Search for the cell housing the specified text and yield its (X, Y) center coordinate. 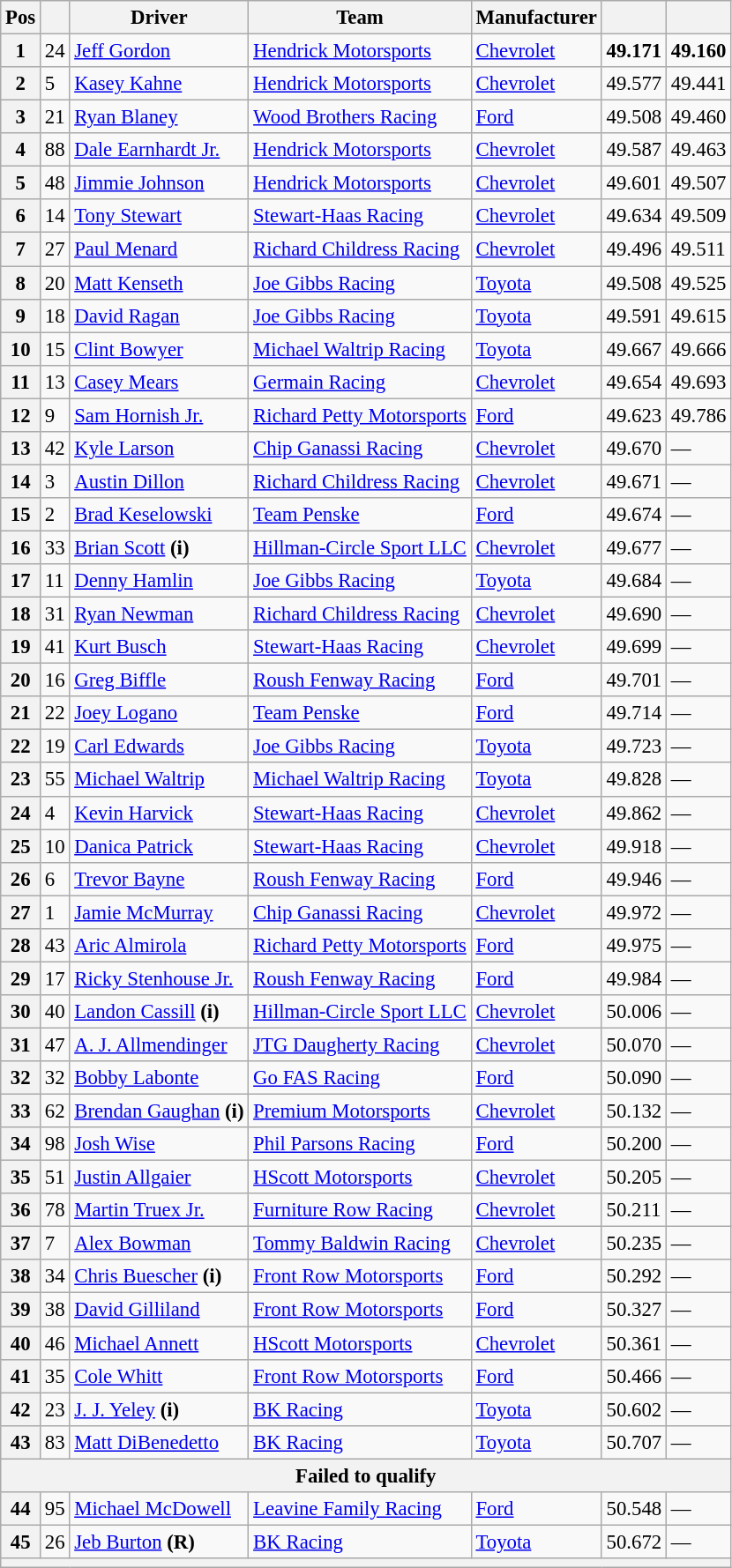
Failed to qualify (366, 1475)
47 (55, 1044)
50.132 (633, 1111)
28 (21, 946)
50.211 (633, 1210)
Brendan Gaughan (i) (159, 1111)
Trevor Bayne (159, 879)
49.714 (633, 713)
50.602 (633, 1409)
46 (55, 1343)
David Gilliland (159, 1310)
JTG Daugherty Racing (360, 1044)
50.548 (633, 1509)
50.200 (633, 1144)
50.707 (633, 1442)
Kurt Busch (159, 647)
Go FAS Racing (360, 1078)
Jimmie Johnson (159, 183)
49.946 (633, 879)
49.677 (633, 547)
49.975 (633, 946)
50.235 (633, 1244)
Kasey Kahne (159, 84)
Justin Allgaier (159, 1178)
49.507 (698, 183)
49.723 (633, 747)
49.525 (698, 283)
Greg Biffle (159, 680)
49.701 (633, 680)
36 (21, 1210)
50.361 (633, 1343)
49.667 (633, 349)
Jeff Gordon (159, 51)
49.615 (698, 316)
49.693 (698, 382)
Wood Brothers Racing (360, 117)
50.205 (633, 1178)
49.591 (633, 316)
8 (21, 283)
Manufacturer (536, 18)
50.070 (633, 1044)
Martin Truex Jr. (159, 1210)
49.786 (698, 415)
Dale Earnhardt Jr. (159, 150)
49.623 (633, 415)
98 (55, 1144)
Danica Patrick (159, 846)
Team (360, 18)
88 (55, 150)
49.460 (698, 117)
95 (55, 1509)
49.671 (633, 481)
Joey Logano (159, 713)
Tony Stewart (159, 216)
49.828 (633, 780)
Furniture Row Racing (360, 1210)
A. J. Allmendinger (159, 1044)
Michael McDowell (159, 1509)
29 (21, 978)
Michael Waltrip (159, 780)
49.577 (633, 84)
Josh Wise (159, 1144)
50.672 (633, 1542)
49.160 (698, 51)
49.972 (633, 912)
Leavine Family Racing (360, 1509)
Phil Parsons Racing (360, 1144)
J. J. Yeley (i) (159, 1409)
Bobby Labonte (159, 1078)
Brad Keselowski (159, 515)
50.090 (633, 1078)
62 (55, 1111)
45 (21, 1542)
Germain Racing (360, 382)
Jamie McMurray (159, 912)
Brian Scott (i) (159, 547)
50.292 (633, 1277)
78 (55, 1210)
Matt DiBenedetto (159, 1442)
Jeb Burton (R) (159, 1542)
49.918 (633, 846)
49.601 (633, 183)
25 (21, 846)
48 (55, 183)
Aric Almirola (159, 946)
Premium Motorsports (360, 1111)
49.666 (698, 349)
Sam Hornish Jr. (159, 415)
49.171 (633, 51)
49.654 (633, 382)
49.587 (633, 150)
49.511 (698, 249)
David Ragan (159, 316)
Driver (159, 18)
Pos (21, 18)
50.327 (633, 1310)
49.463 (698, 150)
49.690 (633, 614)
49.862 (633, 813)
55 (55, 780)
Kyle Larson (159, 449)
Austin Dillon (159, 481)
50.006 (633, 1012)
49.634 (633, 216)
Landon Cassill (i) (159, 1012)
49.441 (698, 84)
Casey Mears (159, 382)
37 (21, 1244)
Chris Buescher (i) (159, 1277)
Carl Edwards (159, 747)
50.466 (633, 1376)
12 (21, 415)
Ryan Blaney (159, 117)
Paul Menard (159, 249)
83 (55, 1442)
39 (21, 1310)
30 (21, 1012)
49.674 (633, 515)
Michael Annett (159, 1343)
Ryan Newman (159, 614)
Clint Bowyer (159, 349)
Alex Bowman (159, 1244)
49.984 (633, 978)
Kevin Harvick (159, 813)
Matt Kenseth (159, 283)
Cole Whitt (159, 1376)
49.509 (698, 216)
49.699 (633, 647)
49.684 (633, 581)
Tommy Baldwin Racing (360, 1244)
51 (55, 1178)
44 (21, 1509)
49.670 (633, 449)
Denny Hamlin (159, 581)
49.496 (633, 249)
Ricky Stenhouse Jr. (159, 978)
